Capture the cell that displays the provided text and extract its (x, y) central coordinate. 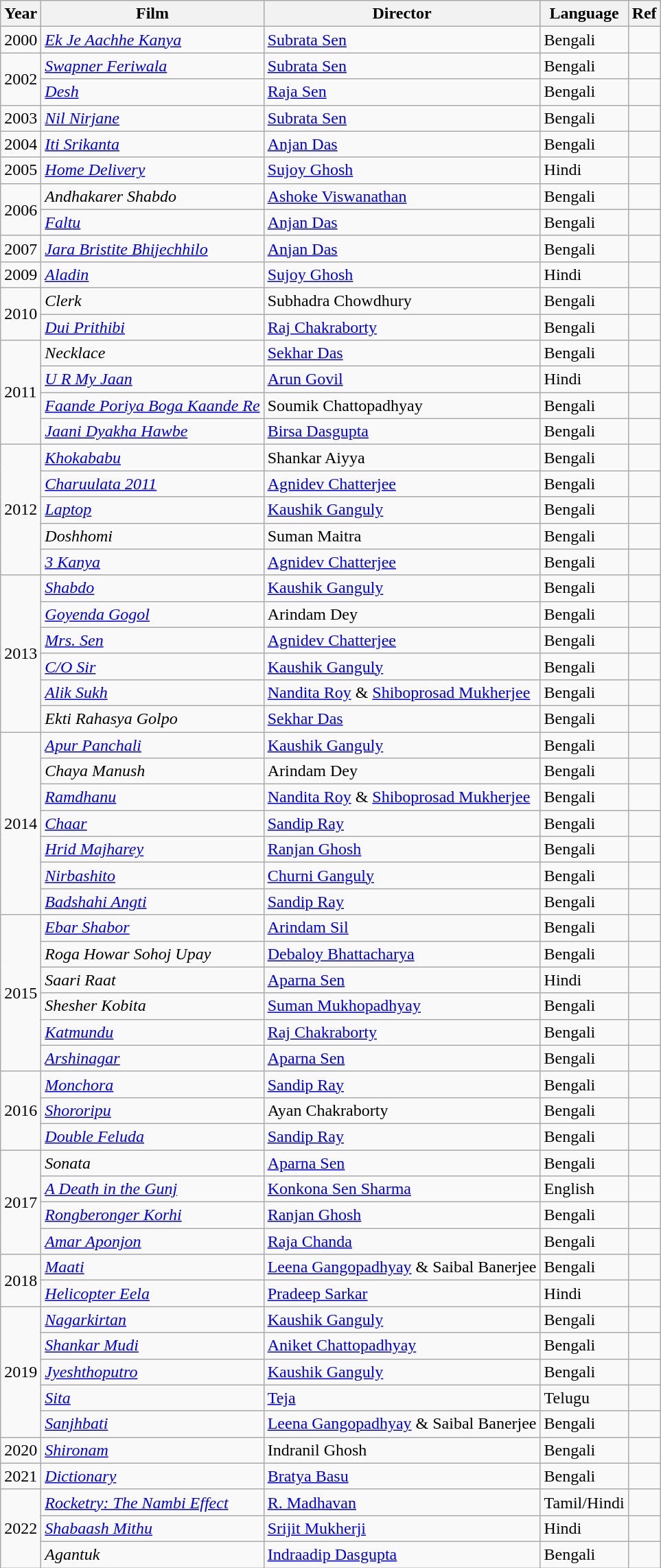
Nil Nirjane (152, 118)
Goyenda Gogol (152, 614)
Iti Srikanta (152, 144)
Katmundu (152, 1032)
Apur Panchali (152, 745)
Jyeshthoputro (152, 1372)
Ayan Chakraborty (402, 1110)
Pradeep Sarkar (402, 1294)
Dui Prithibi (152, 327)
Dictionary (152, 1476)
Arun Govil (402, 379)
Suman Maitra (402, 536)
Raja Chanda (402, 1241)
Saari Raat (152, 980)
2007 (21, 248)
Aniket Chattopadhyay (402, 1346)
Clerk (152, 301)
2005 (21, 170)
2016 (21, 1110)
Rocketry: The Nambi Effect (152, 1502)
Mrs. Sen (152, 640)
Helicopter Eela (152, 1294)
Nagarkirtan (152, 1320)
2006 (21, 209)
Shesher Kobita (152, 1006)
Nirbashito (152, 876)
Raja Sen (402, 92)
Maati (152, 1267)
Laptop (152, 510)
Jara Bristite Bhijechhilo (152, 248)
Arshinagar (152, 1058)
Chaar (152, 823)
3 Kanya (152, 562)
Director (402, 14)
Shironam (152, 1450)
Soumik Chattopadhyay (402, 406)
Shabdo (152, 588)
2014 (21, 823)
2011 (21, 393)
Swapner Feriwala (152, 66)
Rongberonger Korhi (152, 1215)
2002 (21, 79)
Jaani Dyakha Hawbe (152, 432)
Aladin (152, 274)
Necklace (152, 353)
Desh (152, 92)
Agantuk (152, 1554)
Home Delivery (152, 170)
2003 (21, 118)
Double Feluda (152, 1136)
Ek Je Aachhe Kanya (152, 40)
Tamil/Hindi (584, 1502)
Indraadip Dasgupta (402, 1554)
U R My Jaan (152, 379)
2015 (21, 993)
Faande Poriya Boga Kaande Re (152, 406)
Charuulata 2011 (152, 484)
2020 (21, 1450)
Srijit Mukherji (402, 1528)
Faltu (152, 222)
Subhadra Chowdhury (402, 301)
Andhakarer Shabdo (152, 196)
Khokababu (152, 458)
Arindam Sil (402, 928)
R. Madhavan (402, 1502)
Roga Howar Sohoj Upay (152, 954)
Shankar Aiyya (402, 458)
Konkona Sen Sharma (402, 1189)
Churni Ganguly (402, 876)
Monchora (152, 1084)
2017 (21, 1202)
2013 (21, 653)
Suman Mukhopadhyay (402, 1006)
2000 (21, 40)
C/O Sir (152, 666)
Debaloy Bhattacharya (402, 954)
Year (21, 14)
2012 (21, 510)
Bratya Basu (402, 1476)
Shabaash Mithu (152, 1528)
Ref (644, 14)
2018 (21, 1280)
2010 (21, 314)
English (584, 1189)
2022 (21, 1528)
2021 (21, 1476)
A Death in the Gunj (152, 1189)
Alik Sukh (152, 692)
Indranil Ghosh (402, 1450)
Ramdhanu (152, 797)
Hrid Majharey (152, 850)
Shororipu (152, 1110)
Sanjhbati (152, 1424)
Ebar Shabor (152, 928)
Shankar Mudi (152, 1346)
Language (584, 14)
Badshahi Angti (152, 902)
Teja (402, 1398)
Ekti Rahasya Golpo (152, 718)
Ashoke Viswanathan (402, 196)
Doshhomi (152, 536)
Sita (152, 1398)
Telugu (584, 1398)
2019 (21, 1372)
Amar Aponjon (152, 1241)
Birsa Dasgupta (402, 432)
Chaya Manush (152, 771)
2009 (21, 274)
Sonata (152, 1163)
2004 (21, 144)
Film (152, 14)
